Provide the [X, Y] coordinate of the cell's center where the given text is located.  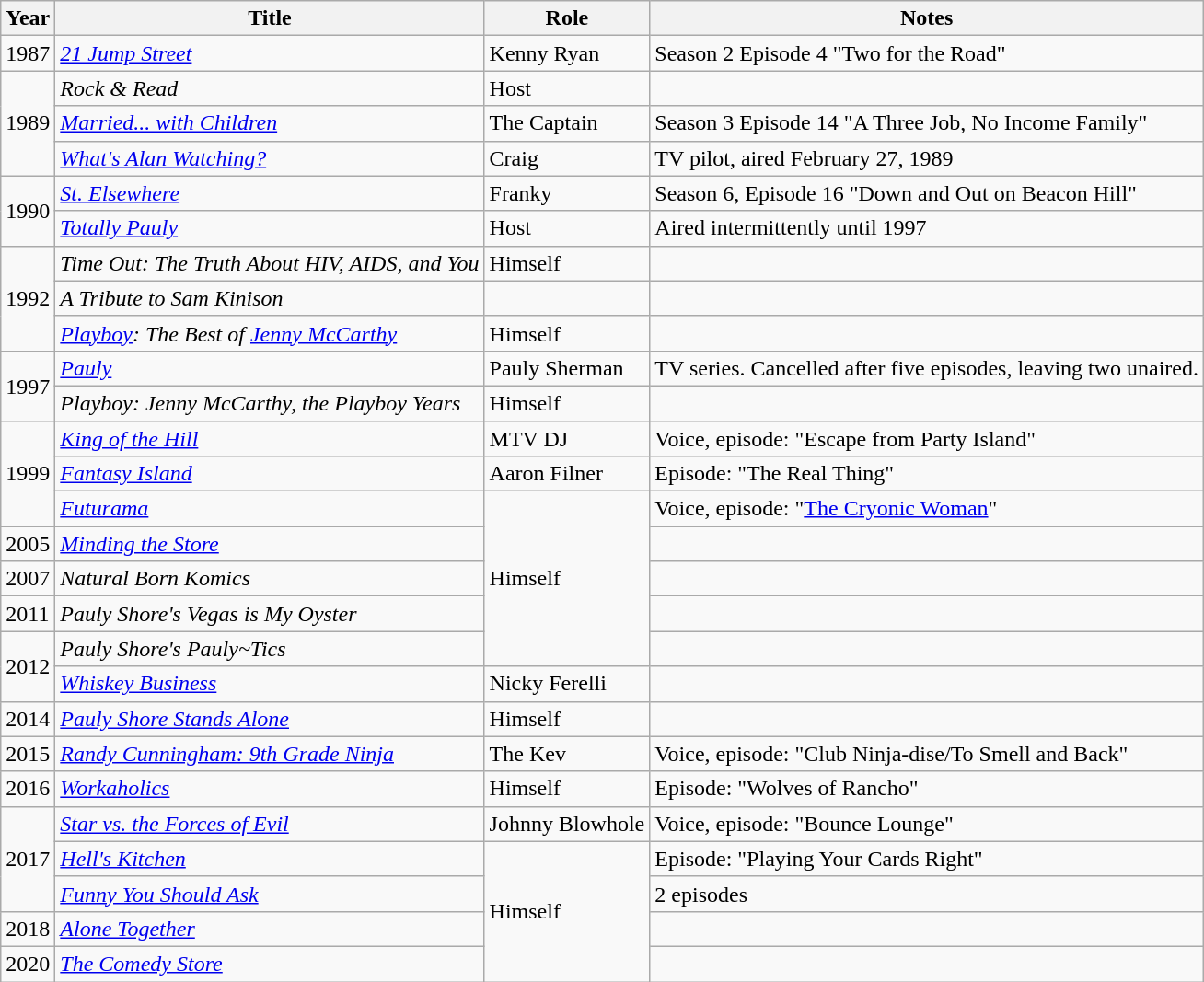
Episode: "The Real Thing" [927, 474]
21 Jump Street [270, 53]
Time Out: The Truth About HIV, AIDS, and You [270, 263]
2014 [28, 719]
The Comedy Store [270, 964]
Johnny Blowhole [567, 824]
2017 [28, 859]
2007 [28, 579]
TV series. Cancelled after five episodes, leaving two unaired. [927, 368]
MTV DJ [567, 439]
2018 [28, 929]
St. Elsewhere [270, 193]
1989 [28, 123]
Pauly Shore's Vegas is My Oyster [270, 614]
What's Alan Watching? [270, 158]
Kenny Ryan [567, 53]
Funny You Should Ask [270, 894]
2011 [28, 614]
1987 [28, 53]
Minding the Store [270, 544]
The Kev [567, 754]
The Captain [567, 123]
2012 [28, 666]
Voice, episode: "Bounce Lounge" [927, 824]
Franky [567, 193]
Whiskey Business [270, 684]
Pauly Sherman [567, 368]
Episode: "Wolves of Rancho" [927, 789]
Craig [567, 158]
Hell's Kitchen [270, 859]
Aired intermittently until 1997 [927, 228]
Fantasy Island [270, 474]
2020 [28, 964]
1997 [28, 386]
2016 [28, 789]
Voice, episode: "Escape from Party Island" [927, 439]
Alone Together [270, 929]
2 episodes [927, 894]
Notes [927, 18]
1999 [28, 474]
Playboy: The Best of Jenny McCarthy [270, 333]
Voice, episode: "The Cryonic Woman" [927, 509]
Title [270, 18]
Year [28, 18]
1990 [28, 211]
Season 3 Episode 14 "A Three Job, No Income Family" [927, 123]
Married... with Children [270, 123]
Voice, episode: "Club Ninja-dise/To Smell and Back" [927, 754]
Pauly [270, 368]
Nicky Ferelli [567, 684]
TV pilot, aired February 27, 1989 [927, 158]
1992 [28, 298]
Totally Pauly [270, 228]
King of the Hill [270, 439]
Aaron Filner [567, 474]
Rock & Read [270, 88]
Star vs. the Forces of Evil [270, 824]
Workaholics [270, 789]
Role [567, 18]
Pauly Shore Stands Alone [270, 719]
Randy Cunningham: 9th Grade Ninja [270, 754]
Futurama [270, 509]
Natural Born Komics [270, 579]
Season 2 Episode 4 "Two for the Road" [927, 53]
Playboy: Jenny McCarthy, the Playboy Years [270, 403]
Pauly Shore's Pauly~Tics [270, 649]
A Tribute to Sam Kinison [270, 298]
Season 6, Episode 16 "Down and Out on Beacon Hill" [927, 193]
Episode: "Playing Your Cards Right" [927, 859]
2005 [28, 544]
2015 [28, 754]
